Scan for the cell matching the given text and deliver its (X, Y) coordinate at center. 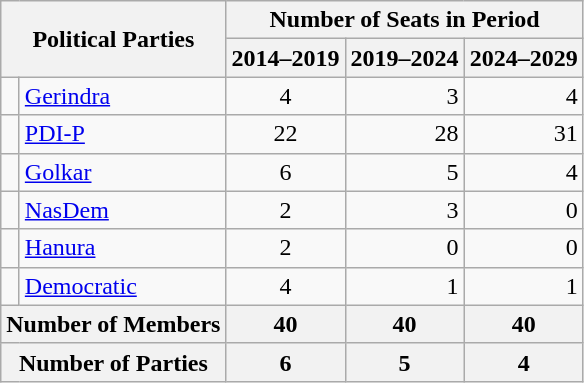
28 (404, 134)
31 (524, 134)
PDI-P (122, 134)
Number of Seats in Period (404, 20)
2024–2029 (524, 58)
Number of Members (114, 324)
Number of Parties (114, 362)
22 (286, 134)
Hanura (122, 248)
Gerindra (122, 96)
Golkar (122, 172)
2014–2019 (286, 58)
NasDem (122, 210)
Political Parties (114, 39)
2019–2024 (404, 58)
Democratic (122, 286)
